Output the [x, y] coordinate of the center of the cell containing the given text.  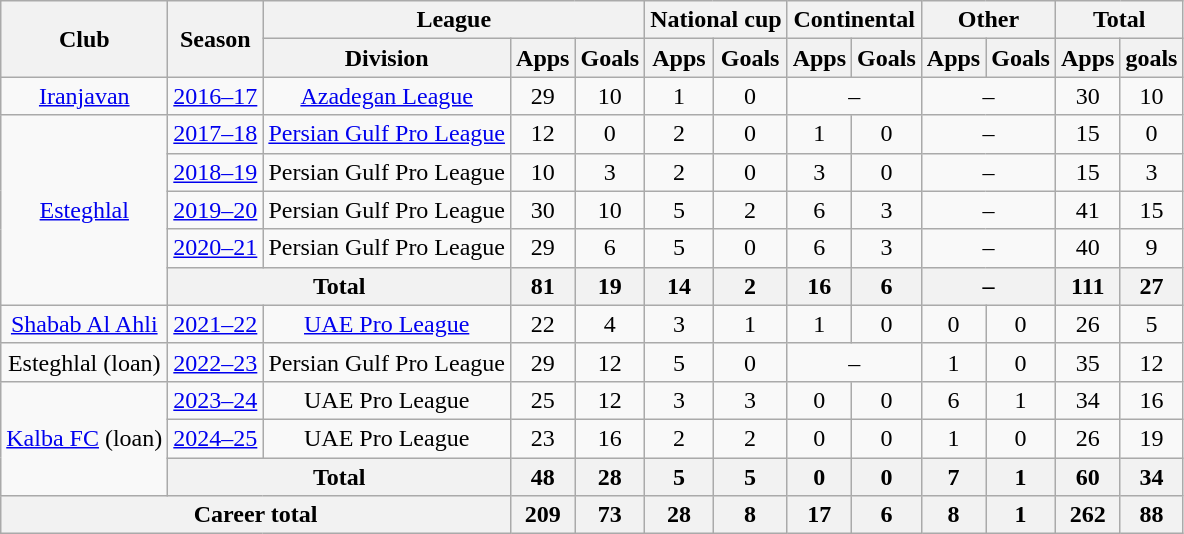
17 [819, 515]
88 [1152, 515]
Continental [854, 20]
Other [988, 20]
Kalba FC (loan) [84, 438]
Shabab Al Ahli [84, 324]
25 [543, 400]
81 [543, 286]
23 [543, 438]
Esteghlal (loan) [84, 362]
2019–20 [216, 210]
2021–22 [216, 324]
League [454, 20]
73 [610, 515]
22 [543, 324]
4 [610, 324]
40 [1087, 248]
2022–23 [216, 362]
Career total [256, 515]
35 [1087, 362]
2023–24 [216, 400]
111 [1087, 286]
2020–21 [216, 248]
2017–18 [216, 134]
48 [543, 477]
41 [1087, 210]
Iranjavan [84, 96]
9 [1152, 248]
Division [387, 58]
262 [1087, 515]
2016–17 [216, 96]
2018–19 [216, 172]
60 [1087, 477]
goals [1152, 58]
2024–25 [216, 438]
Esteghlal [84, 210]
National cup [716, 20]
7 [953, 477]
209 [543, 515]
Season [216, 39]
Club [84, 39]
Azadegan League [387, 96]
27 [1152, 286]
14 [679, 286]
